Return (x, y) of the center of cell containing provided text 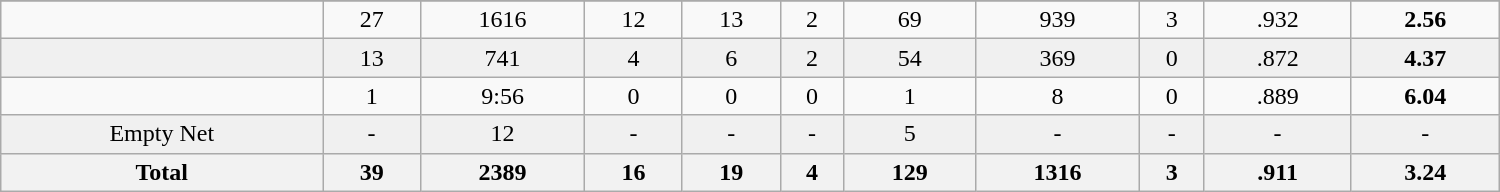
6.04 (1425, 96)
6 (731, 58)
939 (1057, 20)
Empty Net (162, 134)
.889 (1278, 96)
.911 (1278, 172)
1616 (502, 20)
19 (731, 172)
5 (910, 134)
54 (910, 58)
Total (162, 172)
2.56 (1425, 20)
16 (634, 172)
69 (910, 20)
3.24 (1425, 172)
27 (372, 20)
8 (1057, 96)
.932 (1278, 20)
4.37 (1425, 58)
129 (910, 172)
39 (372, 172)
1316 (1057, 172)
741 (502, 58)
.872 (1278, 58)
9:56 (502, 96)
2389 (502, 172)
369 (1057, 58)
